For the text-containing cell, return its midpoint in [x, y] coordinate format. 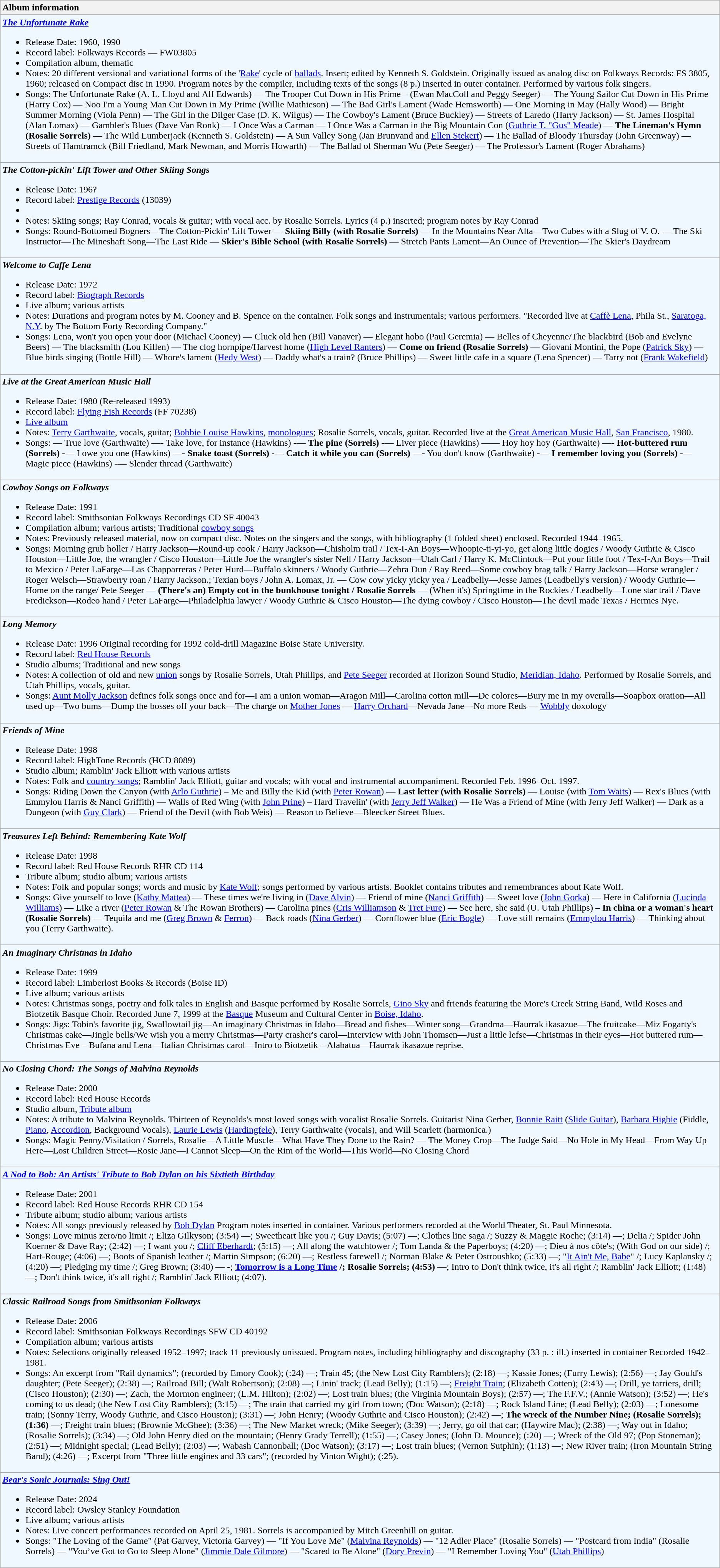
Album information [360, 8]
